Provide the [x, y] coordinate of the cell's center where the given text is located.  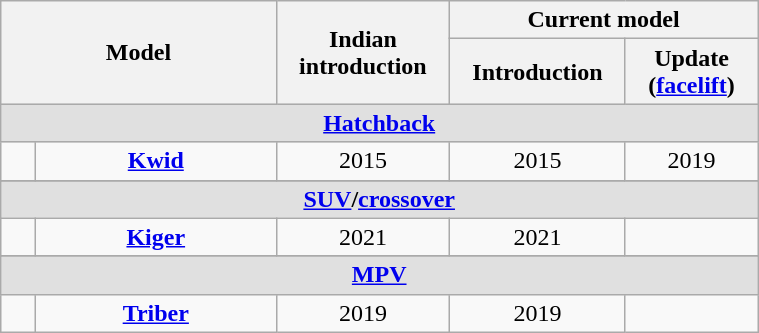
Model [139, 52]
MPV [380, 275]
Triber [156, 313]
Current model [604, 20]
Update (facelift) [691, 72]
Hatchback [380, 123]
SUV/crossover [380, 199]
Kwid [156, 161]
Kiger [156, 237]
Indian introduction [362, 52]
Introduction [538, 72]
